Detect which cell encompasses the target text, then output its (X, Y) center coordinate. 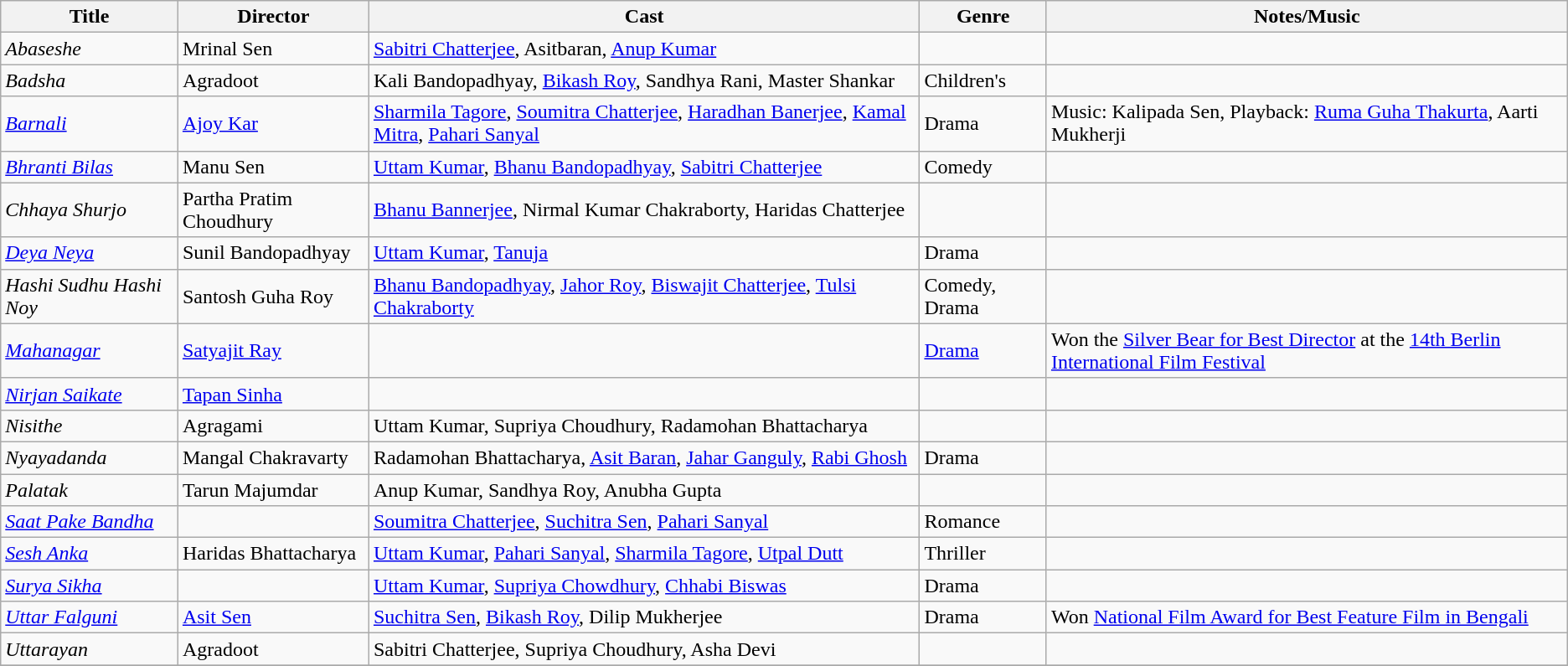
Ajoy Kar (273, 124)
Suchitra Sen, Bikash Roy, Dilip Mukherjee (643, 617)
Uttarayan (90, 649)
Sabitri Chatterjee, Supriya Choudhury, Asha Devi (643, 649)
Romance (983, 522)
Genre (983, 17)
Tapan Sinha (273, 394)
Nyayadanda (90, 457)
Bhranti Bilas (90, 167)
Tarun Majumdar (273, 490)
Surya Sikha (90, 586)
Comedy (983, 167)
Santosh Guha Roy (273, 297)
Sesh Anka (90, 554)
Mahanagar (90, 350)
Uttar Falguni (90, 617)
Asit Sen (273, 617)
Uttam Kumar, Supriya Choudhury, Radamohan Bhattacharya (643, 426)
Thriller (983, 554)
Abaseshe (90, 49)
Kali Bandopadhyay, Bikash Roy, Sandhya Rani, Master Shankar (643, 80)
Mangal Chakravarty (273, 457)
Deya Neya (90, 253)
Bhanu Bannerjee, Nirmal Kumar Chakraborty, Haridas Chatterjee (643, 209)
Nisithe (90, 426)
Cast (643, 17)
Saat Pake Bandha (90, 522)
Comedy, Drama (983, 297)
Chhaya Shurjo (90, 209)
Sunil Bandopadhyay (273, 253)
Bhanu Bandopadhyay, Jahor Roy, Biswajit Chatterjee, Tulsi Chakraborty (643, 297)
Nirjan Saikate (90, 394)
Uttam Kumar, Pahari Sanyal, Sharmila Tagore, Utpal Dutt (643, 554)
Hashi Sudhu Hashi Noy (90, 297)
Manu Sen (273, 167)
Soumitra Chatterjee, Suchitra Sen, Pahari Sanyal (643, 522)
Agragami (273, 426)
Satyajit Ray (273, 350)
Badsha (90, 80)
Music: Kalipada Sen, Playback: Ruma Guha Thakurta, Aarti Mukherji (1307, 124)
Uttam Kumar, Bhanu Bandopadhyay, Sabitri Chatterjee (643, 167)
Barnali (90, 124)
Anup Kumar, Sandhya Roy, Anubha Gupta (643, 490)
Sabitri Chatterjee, Asitbaran, Anup Kumar (643, 49)
Sharmila Tagore, Soumitra Chatterjee, Haradhan Banerjee, Kamal Mitra, Pahari Sanyal (643, 124)
Partha Pratim Choudhury (273, 209)
Director (273, 17)
Children's (983, 80)
Won National Film Award for Best Feature Film in Bengali (1307, 617)
Mrinal Sen (273, 49)
Title (90, 17)
Haridas Bhattacharya (273, 554)
Palatak (90, 490)
Radamohan Bhattacharya, Asit Baran, Jahar Ganguly, Rabi Ghosh (643, 457)
Notes/Music (1307, 17)
Won the Silver Bear for Best Director at the 14th Berlin International Film Festival (1307, 350)
Uttam Kumar, Tanuja (643, 253)
Uttam Kumar, Supriya Chowdhury, Chhabi Biswas (643, 586)
